Return the (X, Y) coordinate for the center point of the cell that contains the specified text.  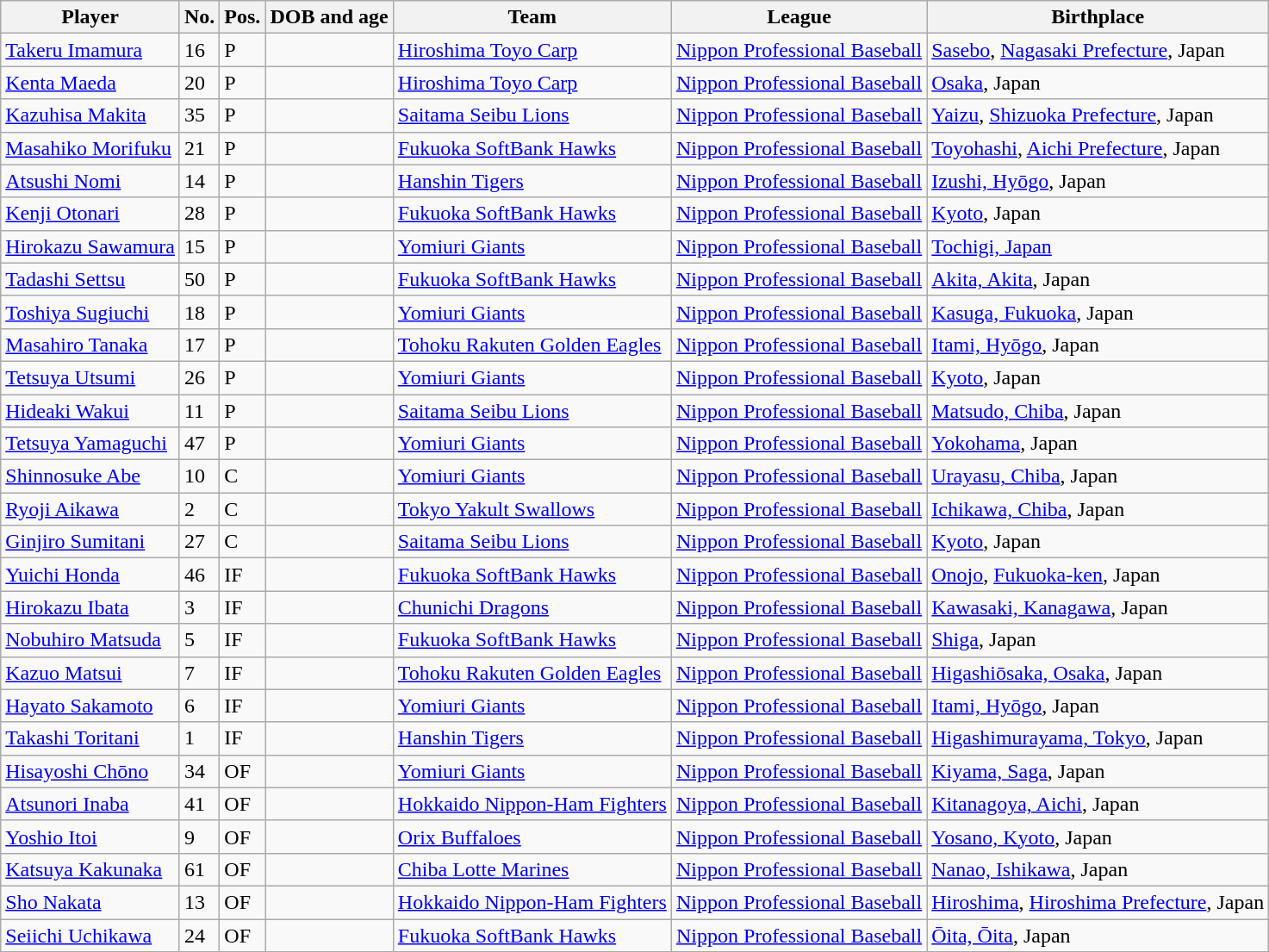
Chiba Lotte Marines (532, 869)
3 (199, 607)
Sasebo, Nagasaki Prefecture, Japan (1098, 50)
Toshiya Sugiuchi (90, 312)
Ōita, Ōita, Japan (1098, 935)
Higashimurayama, Tokyo, Japan (1098, 738)
2 (199, 509)
Kiyama, Saga, Japan (1098, 771)
5 (199, 640)
7 (199, 673)
Matsudo, Chiba, Japan (1098, 411)
Toyohashi, Aichi Prefecture, Japan (1098, 148)
13 (199, 902)
Yaizu, Shizuoka Prefecture, Japan (1098, 115)
16 (199, 50)
Kenji Otonari (90, 214)
10 (199, 476)
Tetsuya Utsumi (90, 377)
Shiga, Japan (1098, 640)
Kenta Maeda (90, 83)
Chunichi Dragons (532, 607)
Urayasu, Chiba, Japan (1098, 476)
28 (199, 214)
Atsunori Inaba (90, 804)
Ginjiro Sumitani (90, 542)
Pos. (243, 17)
Hirokazu Sawamura (90, 246)
Takeru Imamura (90, 50)
Hirokazu Ibata (90, 607)
Nanao, Ishikawa, Japan (1098, 869)
14 (199, 181)
Katsuya Kakunaka (90, 869)
9 (199, 837)
Onojo, Fukuoka-ken, Japan (1098, 575)
21 (199, 148)
50 (199, 279)
Ryoji Aikawa (90, 509)
17 (199, 345)
DOB and age (329, 17)
20 (199, 83)
Yuichi Honda (90, 575)
Kawasaki, Kanagawa, Japan (1098, 607)
Yokohama, Japan (1098, 444)
Higashiōsaka, Osaka, Japan (1098, 673)
18 (199, 312)
27 (199, 542)
24 (199, 935)
Hideaki Wakui (90, 411)
61 (199, 869)
Hayato Sakamoto (90, 706)
35 (199, 115)
Ichikawa, Chiba, Japan (1098, 509)
41 (199, 804)
Yoshio Itoi (90, 837)
Tetsuya Yamaguchi (90, 444)
Takashi Toritani (90, 738)
Nobuhiro Matsuda (90, 640)
Masahiko Morifuku (90, 148)
Tokyo Yakult Swallows (532, 509)
Kazuo Matsui (90, 673)
Seiichi Uchikawa (90, 935)
Birthplace (1098, 17)
League (799, 17)
No. (199, 17)
1 (199, 738)
Atsushi Nomi (90, 181)
46 (199, 575)
26 (199, 377)
Hiroshima, Hiroshima Prefecture, Japan (1098, 902)
Hisayoshi Chōno (90, 771)
Kasuga, Fukuoka, Japan (1098, 312)
Tadashi Settsu (90, 279)
15 (199, 246)
Orix Buffaloes (532, 837)
Masahiro Tanaka (90, 345)
Sho Nakata (90, 902)
Shinnosuke Abe (90, 476)
Kitanagoya, Aichi, Japan (1098, 804)
Akita, Akita, Japan (1098, 279)
Yosano, Kyoto, Japan (1098, 837)
Team (532, 17)
11 (199, 411)
6 (199, 706)
Kazuhisa Makita (90, 115)
47 (199, 444)
Osaka, Japan (1098, 83)
34 (199, 771)
Tochigi, Japan (1098, 246)
Izushi, Hyōgo, Japan (1098, 181)
Player (90, 17)
